Find where the given text appears and provide that cell's center as [x, y] coordinate. 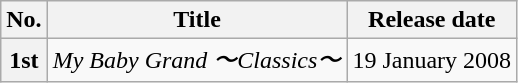
1st [24, 60]
Title [197, 20]
19 January 2008 [432, 60]
Release date [432, 20]
No. [24, 20]
My Baby Grand 〜Classics〜 [197, 60]
